Pinpoint the cell where the given text exists, returning its [X, Y] midpoint coordinate. 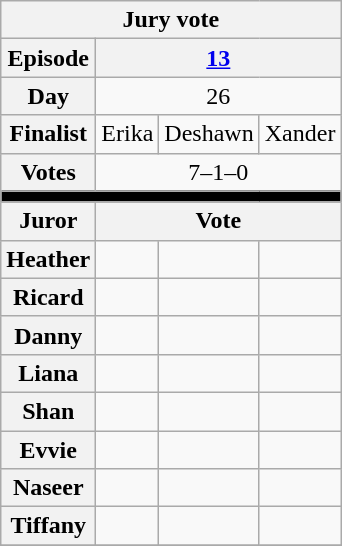
Heather [48, 259]
Vote [218, 221]
7–1–0 [218, 172]
Naseer [48, 488]
Deshawn [209, 134]
26 [218, 96]
Votes [48, 172]
Xander [300, 134]
Finalist [48, 134]
Juror [48, 221]
Erika [128, 134]
Evvie [48, 449]
Tiffany [48, 526]
Ricard [48, 297]
Jury vote [171, 20]
Shan [48, 411]
Danny [48, 335]
13 [218, 58]
Liana [48, 373]
Day [48, 96]
Episode [48, 58]
